Determine the [x, y] coordinate at the center of the cell enclosing the given text.  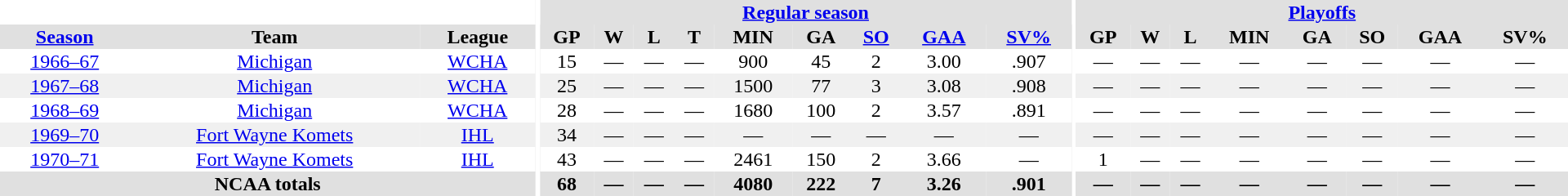
15 [567, 61]
Playoffs [1322, 12]
1967–68 [65, 86]
1968–69 [65, 110]
T [694, 37]
34 [567, 135]
.908 [1029, 86]
3.26 [944, 184]
.907 [1029, 61]
7 [876, 184]
Regular season [805, 12]
1680 [753, 110]
1966–67 [65, 61]
3.66 [944, 159]
.901 [1029, 184]
Team [274, 37]
45 [822, 61]
2461 [753, 159]
1500 [753, 86]
Season [65, 37]
3.00 [944, 61]
.891 [1029, 110]
1 [1103, 159]
25 [567, 86]
100 [822, 110]
1970–71 [65, 159]
68 [567, 184]
28 [567, 110]
3 [876, 86]
150 [822, 159]
NCAA totals [268, 184]
900 [753, 61]
77 [822, 86]
League [477, 37]
43 [567, 159]
4080 [753, 184]
3.08 [944, 86]
3.57 [944, 110]
1969–70 [65, 135]
222 [822, 184]
